From the cell containing the given text, extract its center point as [X, Y] coordinate. 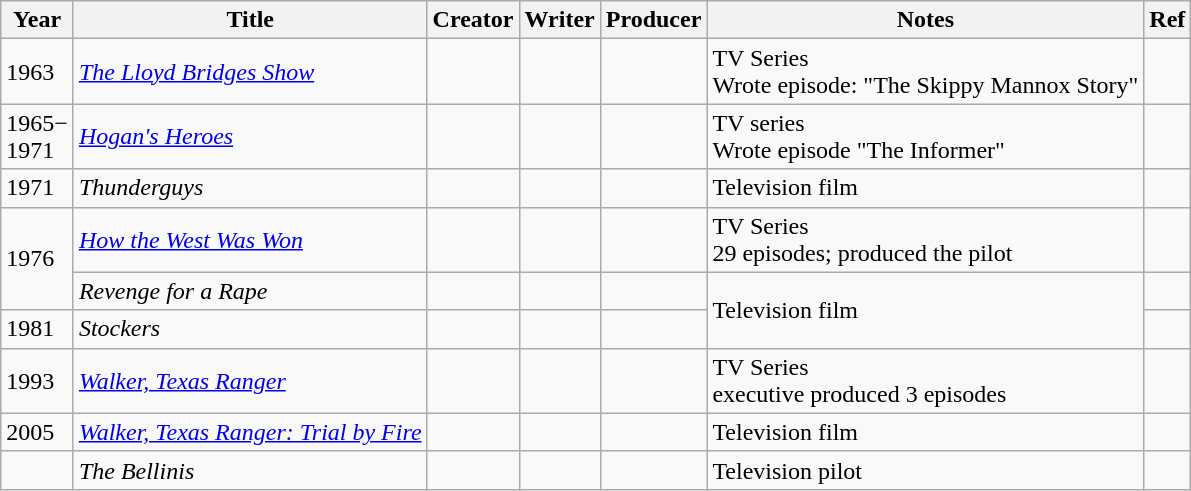
2005 [38, 432]
Hogan's Heroes [250, 136]
Walker, Texas Ranger: Trial by Fire [250, 432]
1971 [38, 188]
Ref [1168, 20]
1963 [38, 72]
Notes [926, 20]
How the West Was Won [250, 240]
Television pilot [926, 470]
TV Seriesexecutive produced 3 episodes [926, 380]
TV Series29 episodes; produced the pilot [926, 240]
1965−1971 [38, 136]
Writer [560, 20]
TV SeriesWrote episode: "The Skippy Mannox Story" [926, 72]
The Lloyd Bridges Show [250, 72]
1976 [38, 258]
Revenge for a Rape [250, 291]
Producer [654, 20]
The Bellinis [250, 470]
Year [38, 20]
Stockers [250, 329]
Walker, Texas Ranger [250, 380]
1981 [38, 329]
TV seriesWrote episode "The Informer" [926, 136]
Creator [473, 20]
Thunderguys [250, 188]
Title [250, 20]
1993 [38, 380]
